Provide the (x, y) coordinate of the cell's center where the given text is located.  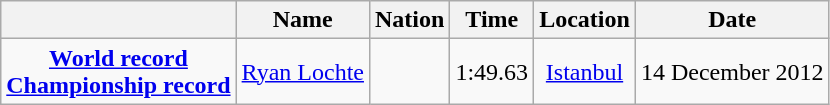
Ryan Lochte (302, 72)
Time (492, 20)
1:49.63 (492, 72)
Date (732, 20)
Location (585, 20)
Nation (409, 20)
14 December 2012 (732, 72)
Name (302, 20)
World recordChampionship record (118, 72)
Istanbul (585, 72)
